Return the (x, y) coordinate for the center point of the cell that contains the specified text.  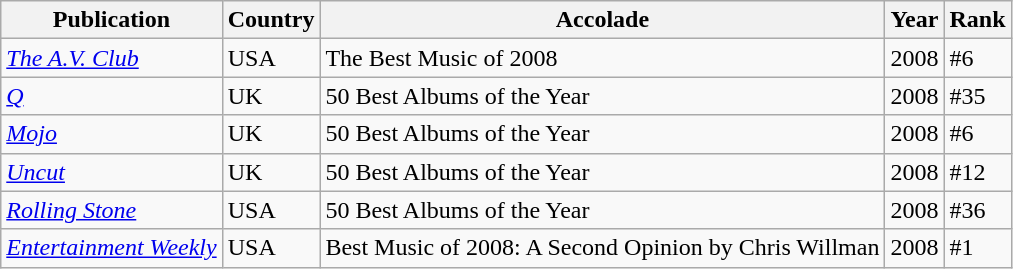
#1 (978, 248)
Entertainment Weekly (112, 248)
#12 (978, 172)
The A.V. Club (112, 58)
The Best Music of 2008 (602, 58)
Uncut (112, 172)
Mojo (112, 134)
Q (112, 96)
Best Music of 2008: A Second Opinion by Chris Willman (602, 248)
Rank (978, 20)
Rolling Stone (112, 210)
Year (914, 20)
#35 (978, 96)
#36 (978, 210)
Accolade (602, 20)
Country (271, 20)
Publication (112, 20)
